Pinpoint the cell where the given text exists, returning its [X, Y] midpoint coordinate. 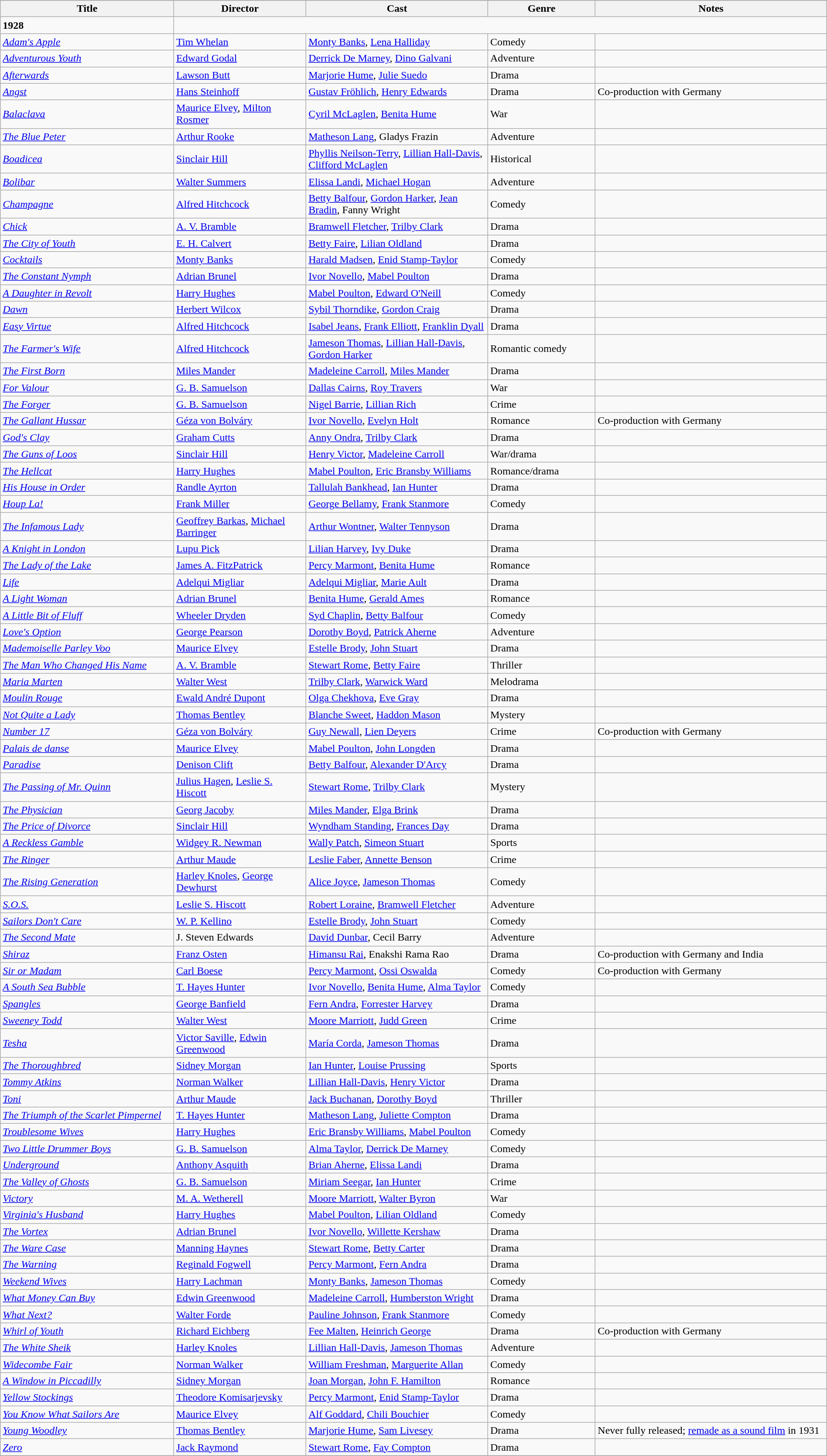
Percy Marmont, Enid Stamp-Taylor [397, 1398]
Richard Eichberg [240, 1331]
Georg Jacoby [240, 810]
W. P. Kellino [240, 921]
Stewart Rome, Betty Faire [397, 665]
Carl Boese [240, 971]
Jack Buchanan, Dorothy Boyd [397, 1098]
Lawson Butt [240, 75]
The Blue Peter [87, 136]
Easy Virtue [87, 326]
Betty Faire, Lilian Oldland [397, 243]
Mabel Poulton, John Longden [397, 748]
Victor Saville, Edwin Greenwood [240, 1043]
Percy Marmont, Fern Andra [397, 1265]
Isabel Jeans, Frank Elliott, Franklin Dyall [397, 326]
A Light Woman [87, 599]
Sailors Don't Care [87, 921]
Derrick De Marney, Dino Galvani [397, 58]
A Reckless Gamble [87, 843]
Reginald Fogwell [240, 1265]
Benita Hume, Gerald Ames [397, 599]
Miles Mander, Elga Brink [397, 810]
Romance/drama [541, 471]
Angst [87, 92]
Madeleine Carroll, Miles Mander [397, 371]
Anny Ondra, Trilby Clark [397, 437]
What Money Can Buy [87, 1298]
Cast [397, 9]
Wally Patch, Simeon Stuart [397, 843]
Monty Banks [240, 260]
Stewart Rome, Betty Carter [397, 1248]
Dallas Cairns, Roy Travers [397, 388]
Stewart Rome, Fay Compton [397, 1447]
Franz Osten [240, 954]
A South Sea Bubble [87, 987]
Marjorie Hume, Julie Suedo [397, 75]
The Forger [87, 404]
Title [87, 9]
Miriam Seegar, Ian Hunter [397, 1182]
George Pearson [240, 632]
Two Little Drummer Boys [87, 1149]
The City of Youth [87, 243]
Adelqui Migliar, Marie Ault [397, 582]
Director [240, 9]
The Ringer [87, 859]
For Valour [87, 388]
Champagne [87, 204]
Ivor Novello, Evelyn Holt [397, 421]
Jack Raymond [240, 1447]
Chick [87, 226]
Fern Andra, Forrester Harvey [397, 1004]
Mabel Poulton, Edward O'Neill [397, 293]
Walter Forde [240, 1314]
Hans Steinhoff [240, 92]
David Dunbar, Cecil Barry [397, 938]
Widecombe Fair [87, 1364]
The Thoroughbred [87, 1065]
Pauline Johnson, Frank Stanmore [397, 1314]
Phyllis Neilson-Terry, Lillian Hall-Davis, Clifford McLaglen [397, 159]
Virginia's Husband [87, 1215]
The Guns of Loos [87, 454]
James A. FitzPatrick [240, 566]
The Infamous Lady [87, 526]
Adam's Apple [87, 42]
Harald Madsen, Enid Stamp-Taylor [397, 260]
María Corda, Jameson Thomas [397, 1043]
The Price of Divorce [87, 826]
The Farmer's Wife [87, 349]
Madeleine Carroll, Humberston Wright [397, 1298]
A Window in Piccadilly [87, 1381]
Matheson Lang, Juliette Compton [397, 1115]
Graham Cutts [240, 437]
Shiraz [87, 954]
Houp La! [87, 504]
God's Clay [87, 437]
Moore Marriott, Judd Green [397, 1020]
Spangles [87, 1004]
Romantic comedy [541, 349]
Brian Aherne, Elissa Landi [397, 1165]
Never fully released; remade as a sound film in 1931 [711, 1431]
Ivor Novello, Benita Hume, Alma Taylor [397, 987]
Tallulah Bankhead, Ian Hunter [397, 487]
Cyril McLaglen, Benita Hume [397, 114]
Palais de danse [87, 748]
Alice Joyce, Jameson Thomas [397, 882]
Jameson Thomas, Lillian Hall-Davis, Gordon Harker [397, 349]
Wheeler Dryden [240, 615]
Underground [87, 1165]
The Hellcat [87, 471]
Olga Chekhova, Eve Gray [397, 698]
Lillian Hall-Davis, Henry Victor [397, 1082]
Sybil Thorndike, Gordon Craig [397, 310]
Moulin Rouge [87, 698]
Troublesome Wives [87, 1132]
Eric Bransby Williams, Mabel Poulton [397, 1132]
War/drama [541, 454]
Fee Malten, Heinrich George [397, 1331]
Melodrama [541, 682]
Sir or Madam [87, 971]
The Physician [87, 810]
Moore Marriott, Walter Byron [397, 1198]
Monty Banks, Lena Halliday [397, 42]
Edwin Greenwood [240, 1298]
Boadicea [87, 159]
S.O.S. [87, 904]
Co-production with Germany and India [711, 954]
Bolibar [87, 181]
Monty Banks, Jameson Thomas [397, 1281]
Edward Godal [240, 58]
Arthur Wontner, Walter Tennyson [397, 526]
Lupu Pick [240, 549]
Betty Balfour, Gordon Harker, Jean Bradin, Fanny Wright [397, 204]
Henry Victor, Madeleine Carroll [397, 454]
Harley Knoles, George Dewhurst [240, 882]
William Freshman, Marguerite Allan [397, 1364]
Himansu Rai, Enakshi Rama Rao [397, 954]
Herbert Wilcox [240, 310]
Maurice Elvey, Milton Rosmer [240, 114]
Love's Option [87, 632]
Genre [541, 9]
George Banfield [240, 1004]
Number 17 [87, 731]
The Warning [87, 1265]
Tesha [87, 1043]
Percy Marmont, Ossi Oswalda [397, 971]
Leslie S. Hiscott [240, 904]
Ivor Novello, Willette Kershaw [397, 1231]
Nigel Barrie, Lillian Rich [397, 404]
Balaclava [87, 114]
Frank Miller [240, 504]
The Man Who Changed His Name [87, 665]
Guy Newall, Lien Deyers [397, 731]
Mabel Poulton, Lilian Oldland [397, 1215]
George Bellamy, Frank Stanmore [397, 504]
Tim Whelan [240, 42]
Joan Morgan, John F. Hamilton [397, 1381]
Cocktails [87, 260]
Alf Goddard, Chili Bouchier [397, 1414]
Dorothy Boyd, Patrick Aherne [397, 632]
The Valley of Ghosts [87, 1182]
The Second Mate [87, 938]
Mabel Poulton, Eric Bransby Williams [397, 471]
A Knight in London [87, 549]
Weekend Wives [87, 1281]
Paradise [87, 764]
1928 [87, 25]
M. A. Wetherell [240, 1198]
Leslie Faber, Annette Benson [397, 859]
Notes [711, 9]
Randle Ayrton [240, 487]
Denison Clift [240, 764]
Lilian Harvey, Ivy Duke [397, 549]
Percy Marmont, Benita Hume [397, 566]
A Daughter in Revolt [87, 293]
Syd Chaplin, Betty Balfour [397, 615]
J. Steven Edwards [240, 938]
Betty Balfour, Alexander D'Arcy [397, 764]
Zero [87, 1447]
A Little Bit of Fluff [87, 615]
Julius Hagen, Leslie S. Hiscott [240, 787]
Yellow Stockings [87, 1398]
Whirl of Youth [87, 1331]
Historical [541, 159]
Ivor Novello, Mabel Poulton [397, 276]
Blanche Sweet, Haddon Mason [397, 715]
The Vortex [87, 1231]
Lillian Hall-Davis, Jameson Thomas [397, 1347]
The Rising Generation [87, 882]
Ian Hunter, Louise Prussing [397, 1065]
Anthony Asquith [240, 1165]
Bramwell Fletcher, Trilby Clark [397, 226]
Manning Haynes [240, 1248]
Matheson Lang, Gladys Frazin [397, 136]
Theodore Komisarjevsky [240, 1398]
Marjorie Hume, Sam Livesey [397, 1431]
Young Woodley [87, 1431]
Geoffrey Barkas, Michael Barringer [240, 526]
Trilby Clark, Warwick Ward [397, 682]
Ewald André Dupont [240, 698]
The First Born [87, 371]
Gustav Fröhlich, Henry Edwards [397, 92]
The Constant Nymph [87, 276]
Stewart Rome, Trilby Clark [397, 787]
His House in Order [87, 487]
The Lady of the Lake [87, 566]
Harley Knoles [240, 1347]
Widgey R. Newman [240, 843]
The White Sheik [87, 1347]
Victory [87, 1198]
The Ware Case [87, 1248]
The Gallant Hussar [87, 421]
Not Quite a Lady [87, 715]
The Triumph of the Scarlet Pimpernel [87, 1115]
Sweeney Todd [87, 1020]
Tommy Atkins [87, 1082]
Mademoiselle Parley Voo [87, 648]
E. H. Calvert [240, 243]
Elissa Landi, Michael Hogan [397, 181]
Arthur Rooke [240, 136]
Dawn [87, 310]
Adventurous Youth [87, 58]
The Passing of Mr. Quinn [87, 787]
Toni [87, 1098]
Wyndham Standing, Frances Day [397, 826]
Harry Lachman [240, 1281]
Life [87, 582]
Maria Marten [87, 682]
What Next? [87, 1314]
Miles Mander [240, 371]
Walter Summers [240, 181]
You Know What Sailors Are [87, 1414]
Afterwards [87, 75]
Adelqui Migliar [240, 582]
Robert Loraine, Bramwell Fletcher [397, 904]
Alma Taylor, Derrick De Marney [397, 1149]
